Provide the (x, y) coordinate of the cell's center where the given text is located.  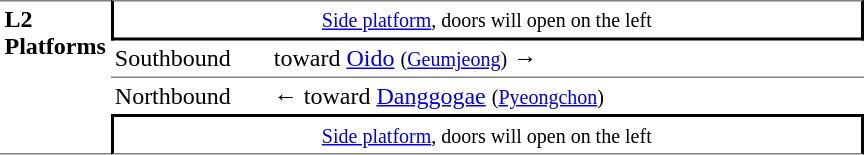
L2Platforms (55, 77)
toward Oido (Geumjeong) → (566, 58)
Northbound (190, 95)
← toward Danggogae (Pyeongchon) (566, 95)
Southbound (190, 58)
